Extract the [x, y] coordinate from the center of the cell holding the provided text.  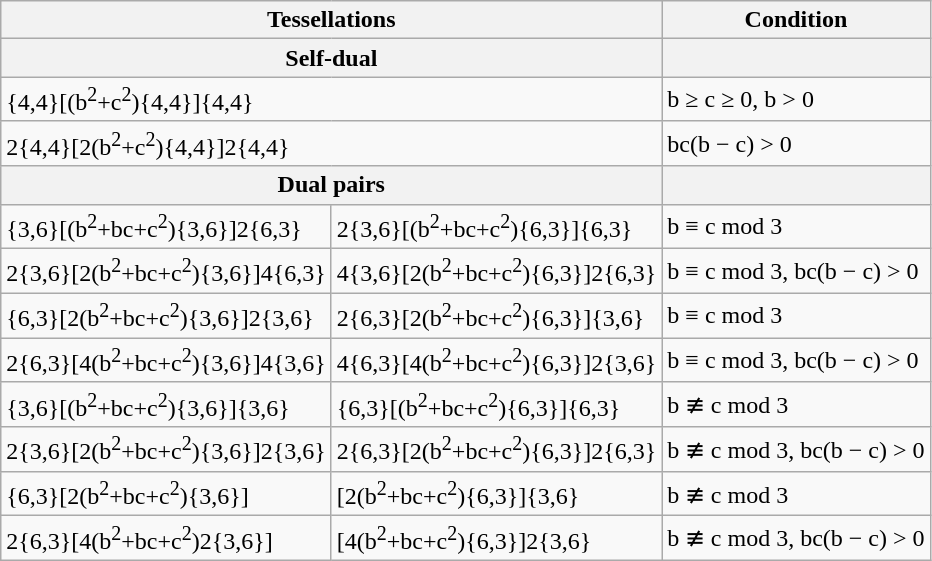
Condition [796, 20]
2{3,6}[2(b2+bc+c2){3,6}]2{3,6} [166, 450]
{3,6}[(b2+bc+c2){3,6}]2{6,3} [166, 226]
[2(b2+bc+c2){6,3}]{3,6} [496, 494]
2{3,6}[(b2+bc+c2){6,3}]{6,3} [496, 226]
2{3,6}[2(b2+bc+c2){3,6}]4{6,3} [166, 272]
{6,3}[(b2+bc+c2){6,3}]{6,3} [496, 404]
Dual pairs [332, 185]
{3,6}[(b2+bc+c2){3,6}]{3,6} [166, 404]
Self-dual [332, 58]
Tessellations [332, 20]
2{6,3}[4(b2+bc+c2)2{3,6}] [166, 538]
{6,3}[2(b2+bc+c2){3,6}]2{3,6} [166, 316]
4{6,3}[4(b2+bc+c2){6,3}]2{3,6} [496, 360]
[4(b2+bc+c2){6,3}]2{3,6} [496, 538]
bc(b − c) > 0 [796, 144]
2{6,3}[4(b2+bc+c2){3,6}]4{3,6} [166, 360]
{4,4}[(b2+c2){4,4}]{4,4} [332, 100]
2{6,3}[2(b2+bc+c2){6,3}]{3,6} [496, 316]
2{4,4}[2(b2+c2){4,4}]2{4,4} [332, 144]
{6,3}[2(b2+bc+c2){3,6}] [166, 494]
b ≥ c ≥ 0, b > 0 [796, 100]
4{3,6}[2(b2+bc+c2){6,3}]2{6,3} [496, 272]
2{6,3}[2(b2+bc+c2){6,3}]2{6,3} [496, 450]
